Locate the cell with the specified text and output its [X, Y] center coordinate. 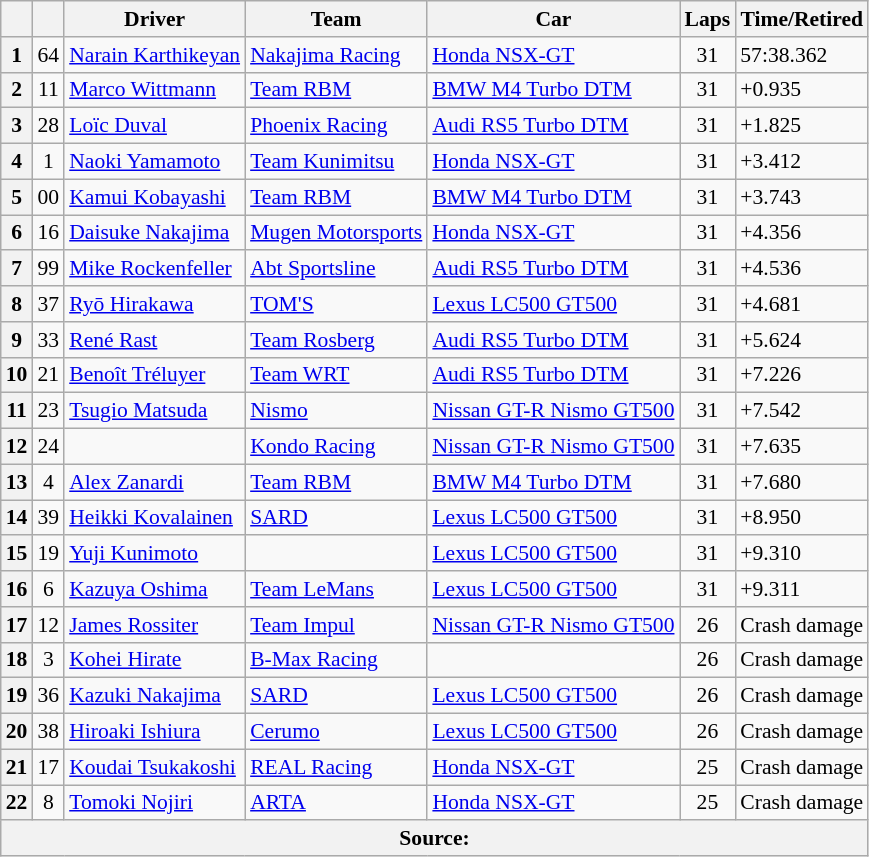
99 [48, 269]
Team Impul [336, 625]
Hiroaki Ishiura [154, 732]
Team Rosberg [336, 340]
Laps [708, 19]
Driver [154, 19]
10 [17, 375]
Kazuya Oshima [154, 589]
33 [48, 340]
Tsugio Matsuda [154, 411]
22 [17, 803]
Team WRT [336, 375]
24 [48, 447]
2 [17, 90]
5 [17, 197]
Heikki Kovalainen [154, 518]
+7.635 [802, 447]
Abt Sportsline [336, 269]
+0.935 [802, 90]
13 [17, 482]
+4.356 [802, 233]
Marco Wittmann [154, 90]
Narain Karthikeyan [154, 55]
+3.743 [802, 197]
Yuji Kunimoto [154, 554]
+5.624 [802, 340]
28 [48, 126]
Kohei Hirate [154, 660]
Koudai Tsukakoshi [154, 767]
Nakajima Racing [336, 55]
ARTA [336, 803]
B-Max Racing [336, 660]
Car [553, 19]
36 [48, 696]
Team LeMans [336, 589]
+4.681 [802, 304]
René Rast [154, 340]
+7.542 [802, 411]
64 [48, 55]
+7.680 [802, 482]
Ryō Hirakawa [154, 304]
38 [48, 732]
00 [48, 197]
Kamui Kobayashi [154, 197]
Nismo [336, 411]
+9.311 [802, 589]
Mike Rockenfeller [154, 269]
TOM'S [336, 304]
+4.536 [802, 269]
39 [48, 518]
18 [17, 660]
+9.310 [802, 554]
Loïc Duval [154, 126]
+1.825 [802, 126]
James Rossiter [154, 625]
57:38.362 [802, 55]
+7.226 [802, 375]
14 [17, 518]
15 [17, 554]
Mugen Motorsports [336, 233]
Team [336, 19]
Alex Zanardi [154, 482]
+8.950 [802, 518]
Benoît Tréluyer [154, 375]
Source: [435, 839]
+3.412 [802, 162]
Team Kunimitsu [336, 162]
20 [17, 732]
37 [48, 304]
7 [17, 269]
Time/Retired [802, 19]
Naoki Yamamoto [154, 162]
9 [17, 340]
Tomoki Nojiri [154, 803]
Kondo Racing [336, 447]
Daisuke Nakajima [154, 233]
Cerumo [336, 732]
Kazuki Nakajima [154, 696]
23 [48, 411]
REAL Racing [336, 767]
Phoenix Racing [336, 126]
